For the text-containing cell, return its midpoint in [X, Y] coordinate format. 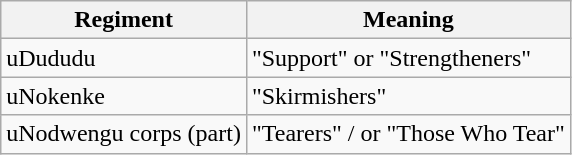
"Support" or "Strengtheners" [408, 58]
"Tearers" / or "Those Who Tear" [408, 134]
uNokenke [124, 96]
uNodwengu corps (part) [124, 134]
uDududu [124, 58]
Meaning [408, 20]
Regiment [124, 20]
"Skirmishers" [408, 96]
